Capture the cell that displays the provided text and extract its [X, Y] central coordinate. 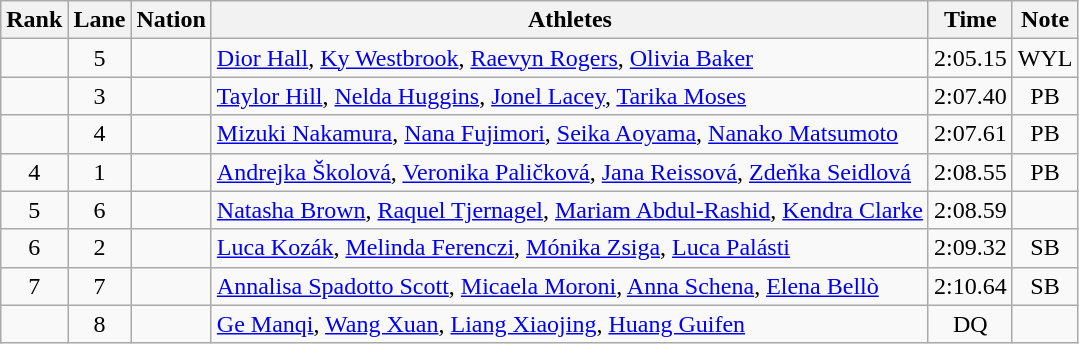
Ge Manqi, Wang Xuan, Liang Xiaojing, Huang Guifen [570, 324]
Andrejka Školová, Veronika Paličková, Jana Reissová, Zdeňka Seidlová [570, 172]
WYL [1045, 58]
8 [100, 324]
Natasha Brown, Raquel Tjernagel, Mariam Abdul-Rashid, Kendra Clarke [570, 210]
Athletes [570, 20]
Luca Kozák, Melinda Ferenczi, Mónika Zsiga, Luca Palásti [570, 248]
Dior Hall, Ky Westbrook, Raevyn Rogers, Olivia Baker [570, 58]
2:08.55 [970, 172]
2 [100, 248]
2:07.61 [970, 134]
Nation [171, 20]
2:05.15 [970, 58]
Taylor Hill, Nelda Huggins, Jonel Lacey, Tarika Moses [570, 96]
Note [1045, 20]
1 [100, 172]
DQ [970, 324]
Rank [34, 20]
2:10.64 [970, 286]
2:08.59 [970, 210]
3 [100, 96]
2:09.32 [970, 248]
Mizuki Nakamura, Nana Fujimori, Seika Aoyama, Nanako Matsumoto [570, 134]
Lane [100, 20]
Annalisa Spadotto Scott, Micaela Moroni, Anna Schena, Elena Bellò [570, 286]
2:07.40 [970, 96]
Time [970, 20]
